Scan for the cell matching the given text and deliver its (X, Y) coordinate at center. 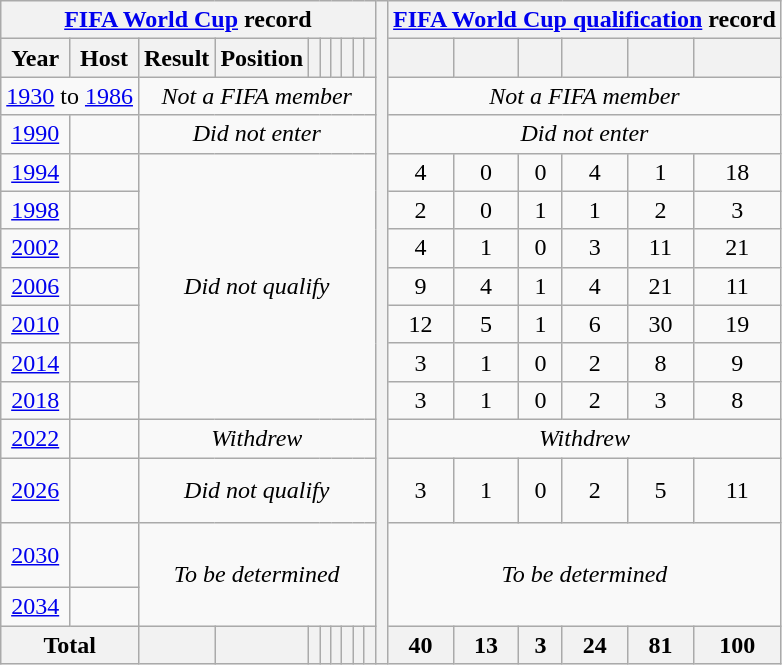
1994 (36, 172)
Year (36, 58)
2006 (36, 286)
18 (737, 172)
30 (661, 324)
FIFA World Cup qualification record (585, 20)
1990 (36, 134)
2022 (36, 438)
1930 to 1986 (70, 96)
2014 (36, 362)
Position (262, 58)
6 (595, 324)
2002 (36, 248)
13 (486, 645)
2018 (36, 400)
40 (421, 645)
2010 (36, 324)
Total (70, 645)
81 (661, 645)
2030 (36, 556)
1998 (36, 210)
2034 (36, 607)
2026 (36, 490)
Host (104, 58)
19 (737, 324)
FIFA World Cup record (188, 20)
12 (421, 324)
100 (737, 645)
Result (176, 58)
24 (595, 645)
